Capture the cell that displays the provided text and extract its (x, y) central coordinate. 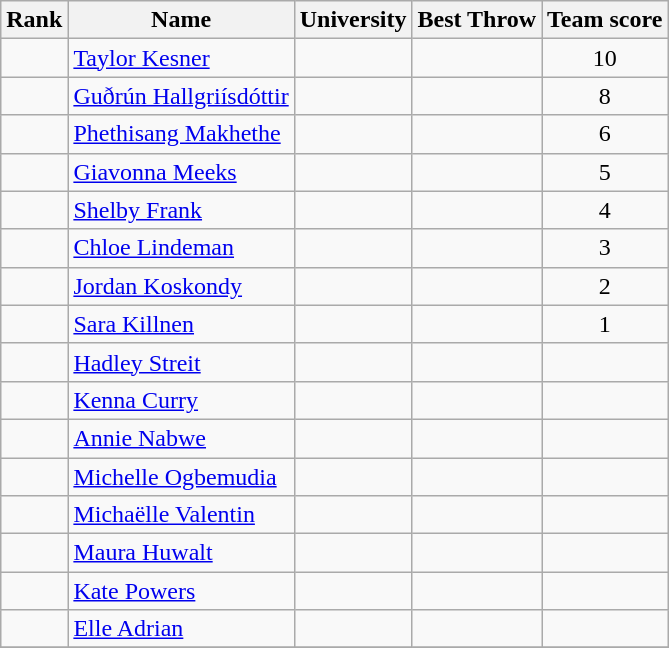
5 (605, 172)
Shelby Frank (181, 210)
Kenna Curry (181, 400)
6 (605, 134)
Hadley Streit (181, 362)
Maura Huwalt (181, 553)
Taylor Kesner (181, 58)
Annie Nabwe (181, 438)
2 (605, 286)
3 (605, 248)
4 (605, 210)
University (353, 20)
Rank (34, 20)
Guðrún Hallgriísdóttir (181, 96)
Giavonna Meeks (181, 172)
Elle Adrian (181, 629)
8 (605, 96)
Phethisang Makhethe (181, 134)
Chloe Lindeman (181, 248)
Michelle Ogbemudia (181, 477)
Best Throw (477, 20)
Kate Powers (181, 591)
10 (605, 58)
Sara Killnen (181, 324)
Team score (605, 20)
Jordan Koskondy (181, 286)
1 (605, 324)
Michaëlle Valentin (181, 515)
Name (181, 20)
